Determine the [x, y] coordinate at the center of the cell enclosing the given text.  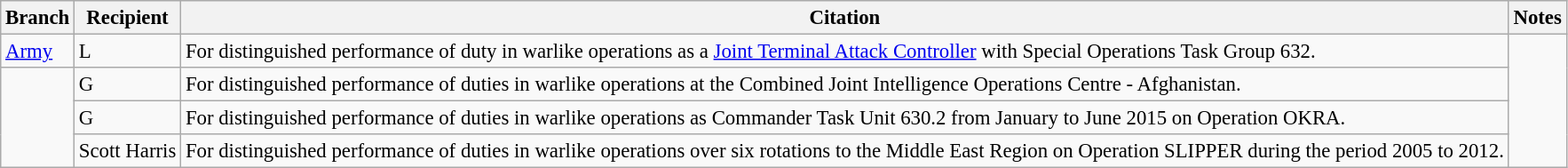
Citation [845, 18]
Army [37, 52]
Scott Harris [128, 151]
Recipient [128, 18]
Branch [37, 18]
For distinguished performance of duties in warlike operations as Commander Task Unit 630.2 from January to June 2015 on Operation OKRA. [845, 118]
L [128, 52]
For distinguished performance of duty in warlike operations as a Joint Terminal Attack Controller with Special Operations Task Group 632. [845, 52]
Notes [1538, 18]
For distinguished performance of duties in warlike operations at the Combined Joint Intelligence Operations Centre - Afghanistan. [845, 84]
